Extract the [X, Y] coordinate from the center of the cell holding the provided text.  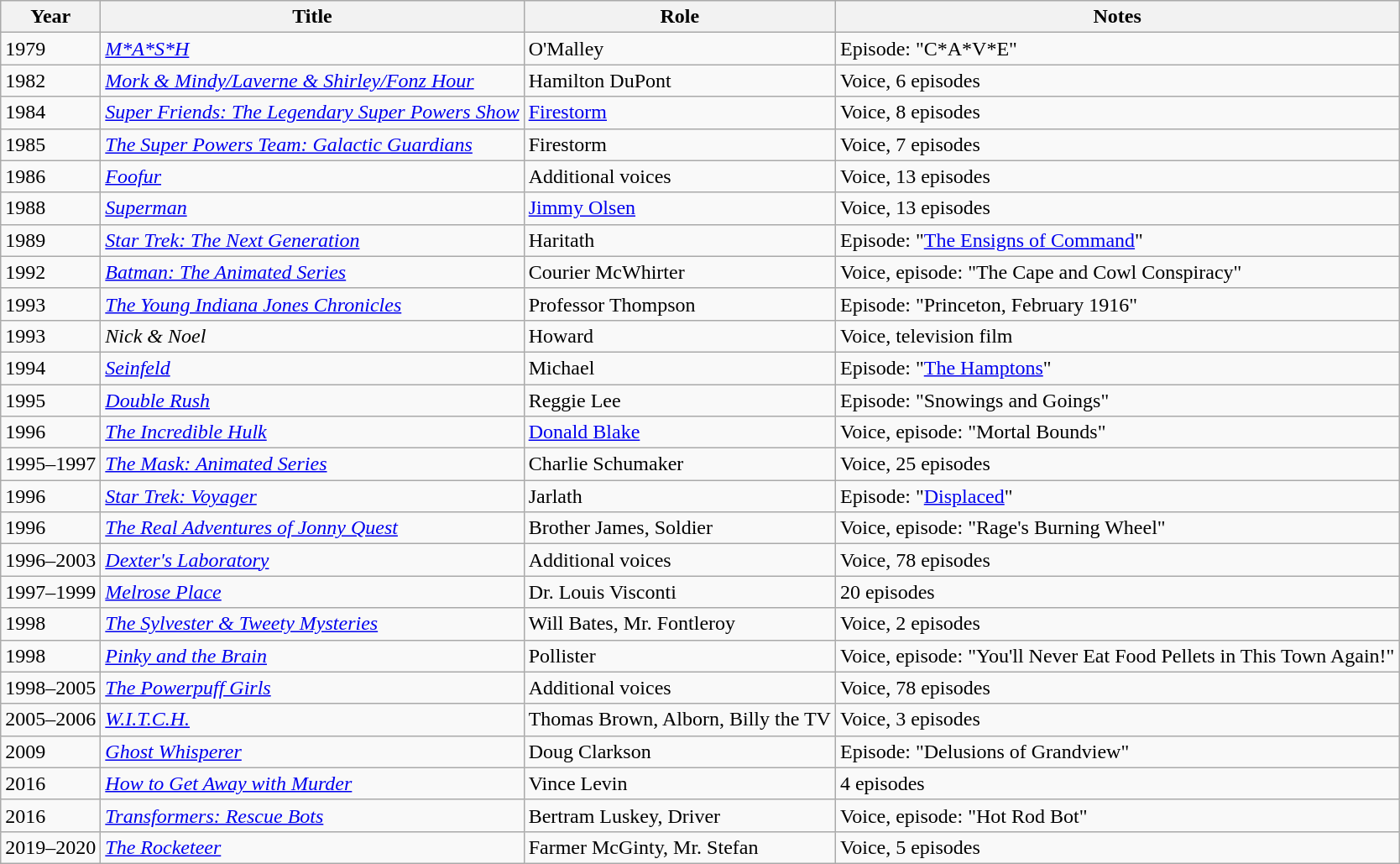
The Powerpuff Girls [312, 688]
Role [680, 17]
Foofur [312, 176]
Voice, episode: "Mortal Bounds" [1117, 432]
Nick & Noel [312, 336]
2005–2006 [50, 720]
Reggie Lee [680, 401]
Superman [312, 208]
Voice, 6 episodes [1117, 81]
Voice, television film [1117, 336]
Pollister [680, 656]
2009 [50, 751]
Charlie Schumaker [680, 464]
1985 [50, 144]
Haritath [680, 240]
1979 [50, 49]
Mork & Mindy/Laverne & Shirley/Fonz Hour [312, 81]
Melrose Place [312, 592]
Voice, episode: "Rage's Burning Wheel" [1117, 528]
1995–1997 [50, 464]
Notes [1117, 17]
1998–2005 [50, 688]
Episode: "Princeton, February 1916" [1117, 304]
Year [50, 17]
Pinky and the Brain [312, 656]
1982 [50, 81]
Bertram Luskey, Driver [680, 815]
Farmer McGinty, Mr. Stefan [680, 847]
1989 [50, 240]
How to Get Away with Murder [312, 783]
4 episodes [1117, 783]
Episode: "Displaced" [1117, 496]
Batman: The Animated Series [312, 272]
The Real Adventures of Jonny Quest [312, 528]
Voice, 8 episodes [1117, 113]
1996–2003 [50, 560]
Seinfeld [312, 368]
M*A*S*H [312, 49]
Super Friends: The Legendary Super Powers Show [312, 113]
Voice, 2 episodes [1117, 624]
Jarlath [680, 496]
Voice, 3 episodes [1117, 720]
Double Rush [312, 401]
Ghost Whisperer [312, 751]
Voice, episode: "The Cape and Cowl Conspiracy" [1117, 272]
Jimmy Olsen [680, 208]
1986 [50, 176]
The Super Powers Team: Galactic Guardians [312, 144]
1997–1999 [50, 592]
Title [312, 17]
Transformers: Rescue Bots [312, 815]
Courier McWhirter [680, 272]
Episode: "C*A*V*E" [1117, 49]
1994 [50, 368]
Episode: "The Ensigns of Command" [1117, 240]
The Incredible Hulk [312, 432]
Star Trek: Voyager [312, 496]
Episode: "Delusions of Grandview" [1117, 751]
Dr. Louis Visconti [680, 592]
Donald Blake [680, 432]
W.I.T.C.H. [312, 720]
Hamilton DuPont [680, 81]
1995 [50, 401]
Vince Levin [680, 783]
The Sylvester & Tweety Mysteries [312, 624]
Voice, episode: "Hot Rod Bot" [1117, 815]
Voice, 5 episodes [1117, 847]
Voice, episode: "You'll Never Eat Food Pellets in This Town Again!" [1117, 656]
Professor Thompson [680, 304]
1988 [50, 208]
The Rocketeer [312, 847]
Star Trek: The Next Generation [312, 240]
1984 [50, 113]
The Young Indiana Jones Chronicles [312, 304]
Episode: "Snowings and Goings" [1117, 401]
Thomas Brown, Alborn, Billy the TV [680, 720]
Episode: "The Hamptons" [1117, 368]
1992 [50, 272]
The Mask: Animated Series [312, 464]
Dexter's Laboratory [312, 560]
Brother James, Soldier [680, 528]
Voice, 25 episodes [1117, 464]
Voice, 7 episodes [1117, 144]
2019–2020 [50, 847]
Howard [680, 336]
Doug Clarkson [680, 751]
O'Malley [680, 49]
Will Bates, Mr. Fontleroy [680, 624]
Michael [680, 368]
20 episodes [1117, 592]
